Scan for the cell matching the given text and deliver its [x, y] coordinate at center. 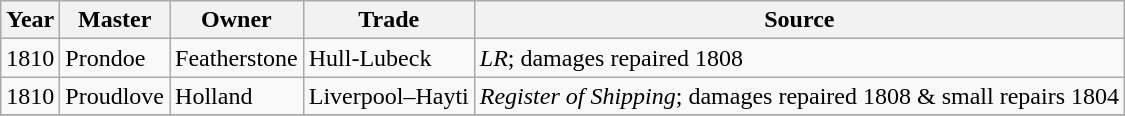
Liverpool–Hayti [388, 96]
Hull-Lubeck [388, 58]
Trade [388, 20]
Year [30, 20]
Master [115, 20]
LR; damages repaired 1808 [799, 58]
Owner [237, 20]
Featherstone [237, 58]
Holland [237, 96]
Register of Shipping; damages repaired 1808 & small repairs 1804 [799, 96]
Prondoe [115, 58]
Proudlove [115, 96]
Source [799, 20]
